Detect which cell encompasses the target text, then output its [X, Y] center coordinate. 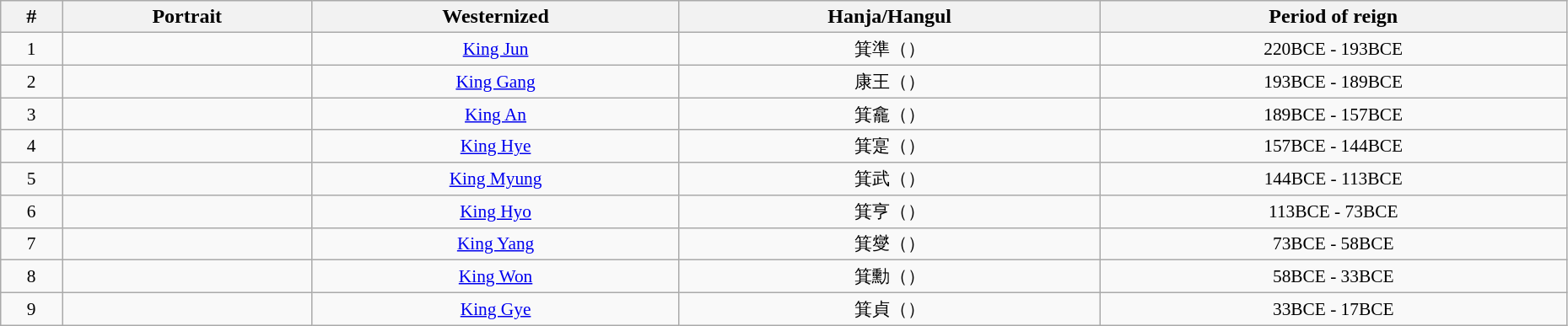
箕貞（） [889, 308]
7 [32, 244]
220BCE - 193BCE [1333, 49]
King Gye [496, 308]
King Jun [496, 49]
King Hyo [496, 211]
Hanja/Hangul [889, 17]
King Won [496, 276]
康王（） [889, 81]
箕亨（） [889, 211]
9 [32, 308]
King An [496, 115]
73BCE - 58BCE [1333, 244]
58BCE - 33BCE [1333, 276]
箕燮（） [889, 244]
113BCE - 73BCE [1333, 211]
3 [32, 115]
33BCE - 17BCE [1333, 308]
Portrait [187, 17]
1 [32, 49]
193BCE - 189BCE [1333, 81]
箕龕（） [889, 115]
4 [32, 147]
# [32, 17]
King Gang [496, 81]
2 [32, 81]
189BCE - 157BCE [1333, 115]
King Hye [496, 147]
144BCE - 113BCE [1333, 179]
157BCE - 144BCE [1333, 147]
箕準（） [889, 49]
King Yang [496, 244]
8 [32, 276]
箕勳（） [889, 276]
箕武（） [889, 179]
Period of reign [1333, 17]
箕寔（） [889, 147]
5 [32, 179]
6 [32, 211]
Westernized [496, 17]
King Myung [496, 179]
